Locate the cell with the specified text and output its [X, Y] center coordinate. 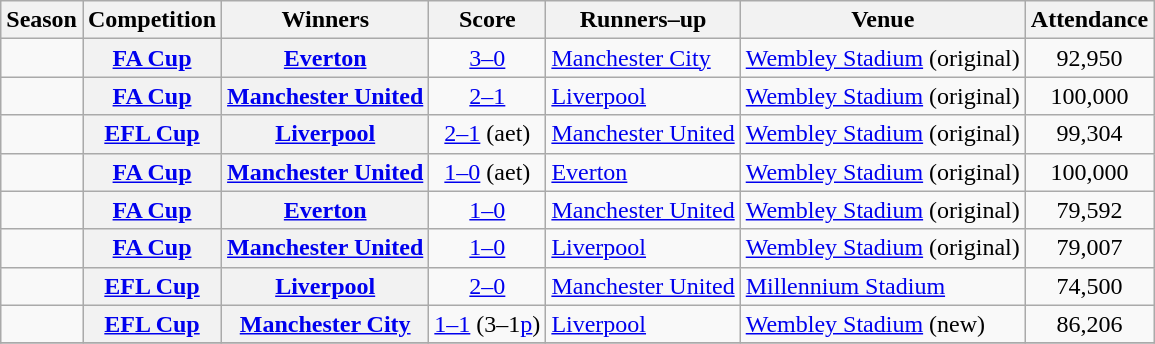
2–0 [488, 286]
92,950 [1089, 58]
Wembley Stadium (new) [882, 324]
79,007 [1089, 248]
99,304 [1089, 134]
1–1 (3–1p) [488, 324]
86,206 [1089, 324]
Attendance [1089, 20]
2–1 (aet) [488, 134]
79,592 [1089, 210]
Score [488, 20]
Winners [326, 20]
3–0 [488, 58]
Millennium Stadium [882, 286]
Runners–up [643, 20]
Venue [882, 20]
2–1 [488, 96]
Competition [152, 20]
Season [42, 20]
74,500 [1089, 286]
1–0 (aet) [488, 172]
